Return the (x, y) coordinate for the center point of the cell that contains the specified text.  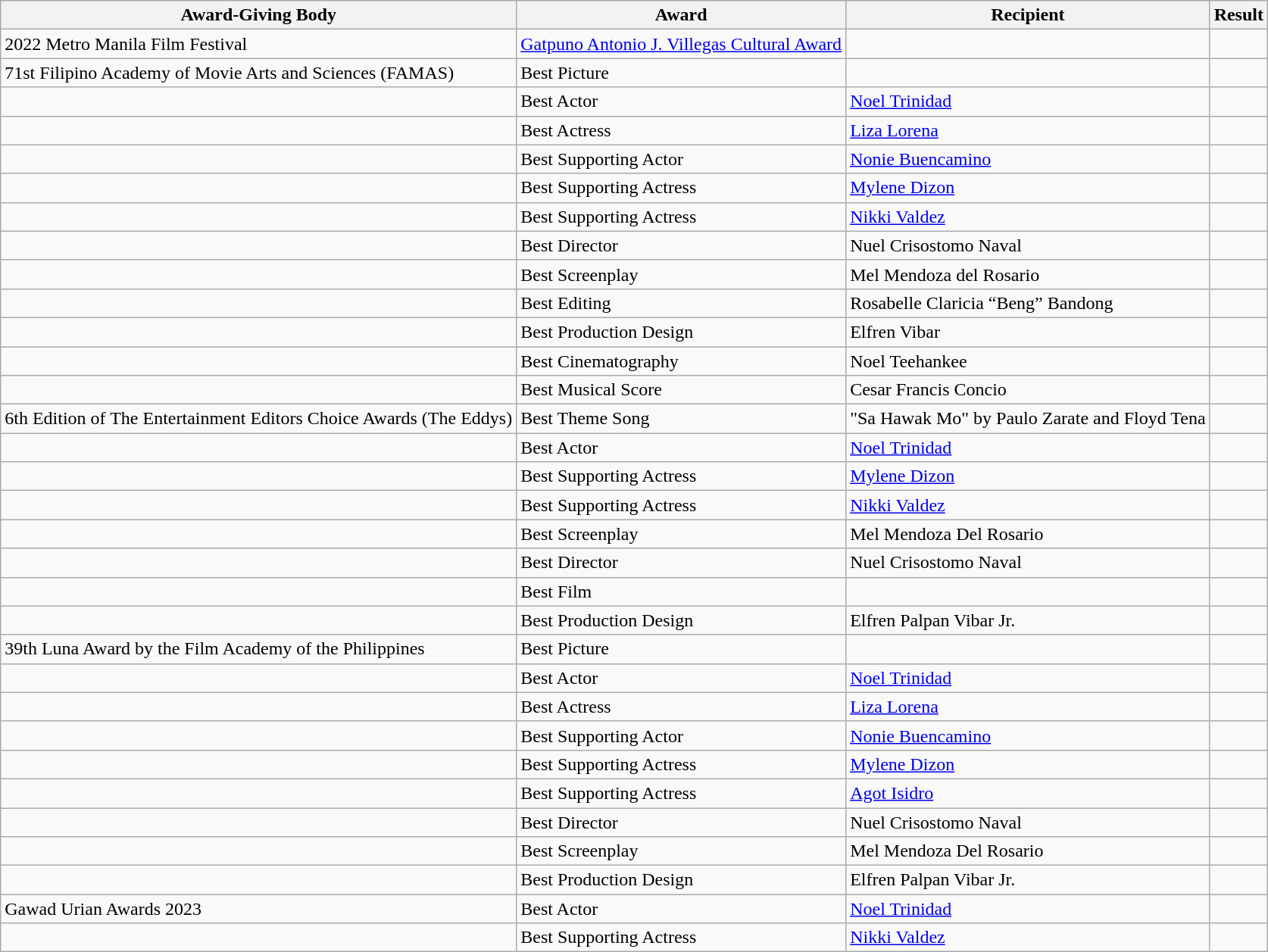
2022 Metro Manila Film Festival (259, 44)
Agot Isidro (1028, 793)
71st Filipino Academy of Movie Arts and Sciences (FAMAS) (259, 73)
"Sa Hawak Mo" by Paulo Zarate and Floyd Tena (1028, 419)
Award (682, 15)
Gatpuno Antonio J. Villegas Cultural Award (682, 44)
Gawad Urian Awards 2023 (259, 909)
Best Musical Score (682, 390)
Best Theme Song (682, 419)
39th Luna Award by the Film Academy of the Philippines (259, 649)
Best Cinematography (682, 361)
Rosabelle Claricia “Beng” Bandong (1028, 303)
Award-Giving Body (259, 15)
Noel Teehankee (1028, 361)
Best Film (682, 591)
6th Edition of The Entertainment Editors Choice Awards (The Eddys) (259, 419)
Best Editing (682, 303)
Result (1238, 15)
Elfren Vibar (1028, 332)
Mel Mendoza del Rosario (1028, 274)
Recipient (1028, 15)
Cesar Francis Concio (1028, 390)
